Identify which cell holds the provided text, then report its [X, Y] central coordinate. 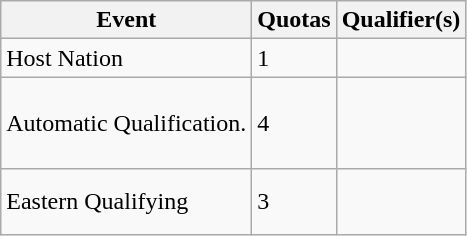
Eastern Qualifying [126, 202]
Automatic Qualification. [126, 123]
Host Nation [126, 58]
4 [294, 123]
Qualifier(s) [401, 20]
Event [126, 20]
3 [294, 202]
Quotas [294, 20]
1 [294, 58]
